For the text-containing cell, return its midpoint in [x, y] coordinate format. 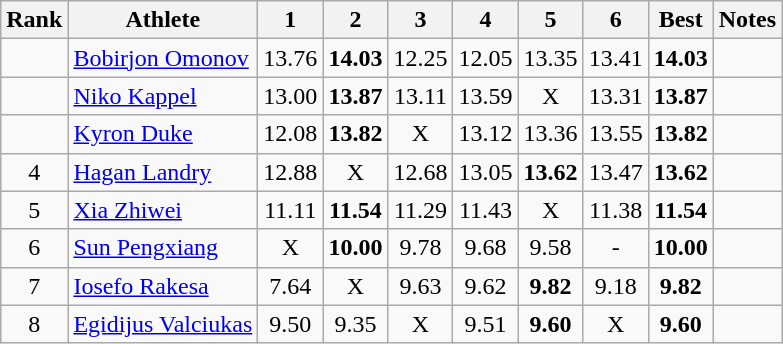
13.31 [616, 96]
2 [356, 20]
9.50 [290, 324]
12.08 [290, 134]
Notes [747, 20]
3 [420, 20]
7 [34, 286]
Bobirjon Omonov [163, 58]
13.47 [616, 172]
9.18 [616, 286]
9.68 [486, 248]
13.41 [616, 58]
Iosefo Rakesa [163, 286]
11.43 [486, 210]
13.59 [486, 96]
Sun Pengxiang [163, 248]
Best [680, 20]
13.11 [420, 96]
9.78 [420, 248]
9.63 [420, 286]
9.35 [356, 324]
13.00 [290, 96]
1 [290, 20]
Hagan Landry [163, 172]
13.12 [486, 134]
9.51 [486, 324]
- [616, 248]
13.36 [550, 134]
12.88 [290, 172]
9.62 [486, 286]
Kyron Duke [163, 134]
Xia Zhiwei [163, 210]
Egidijus Valciukas [163, 324]
Athlete [163, 20]
13.35 [550, 58]
13.76 [290, 58]
12.68 [420, 172]
12.05 [486, 58]
Niko Kappel [163, 96]
11.11 [290, 210]
13.05 [486, 172]
12.25 [420, 58]
Rank [34, 20]
7.64 [290, 286]
8 [34, 324]
9.58 [550, 248]
11.38 [616, 210]
11.29 [420, 210]
13.55 [616, 134]
